Provide the (x, y) coordinate of the cell's center where the given text is located.  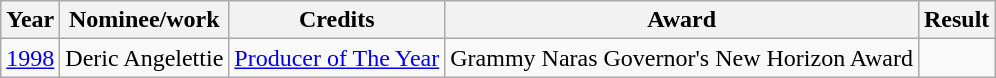
Result (956, 20)
Deric Angelettie (144, 58)
Year (30, 20)
Grammy Naras Governor's New Horizon Award (682, 58)
Award (682, 20)
1998 (30, 58)
Producer of The Year (337, 58)
Nominee/work (144, 20)
Credits (337, 20)
